Identify which cell holds the provided text, then report its [x, y] central coordinate. 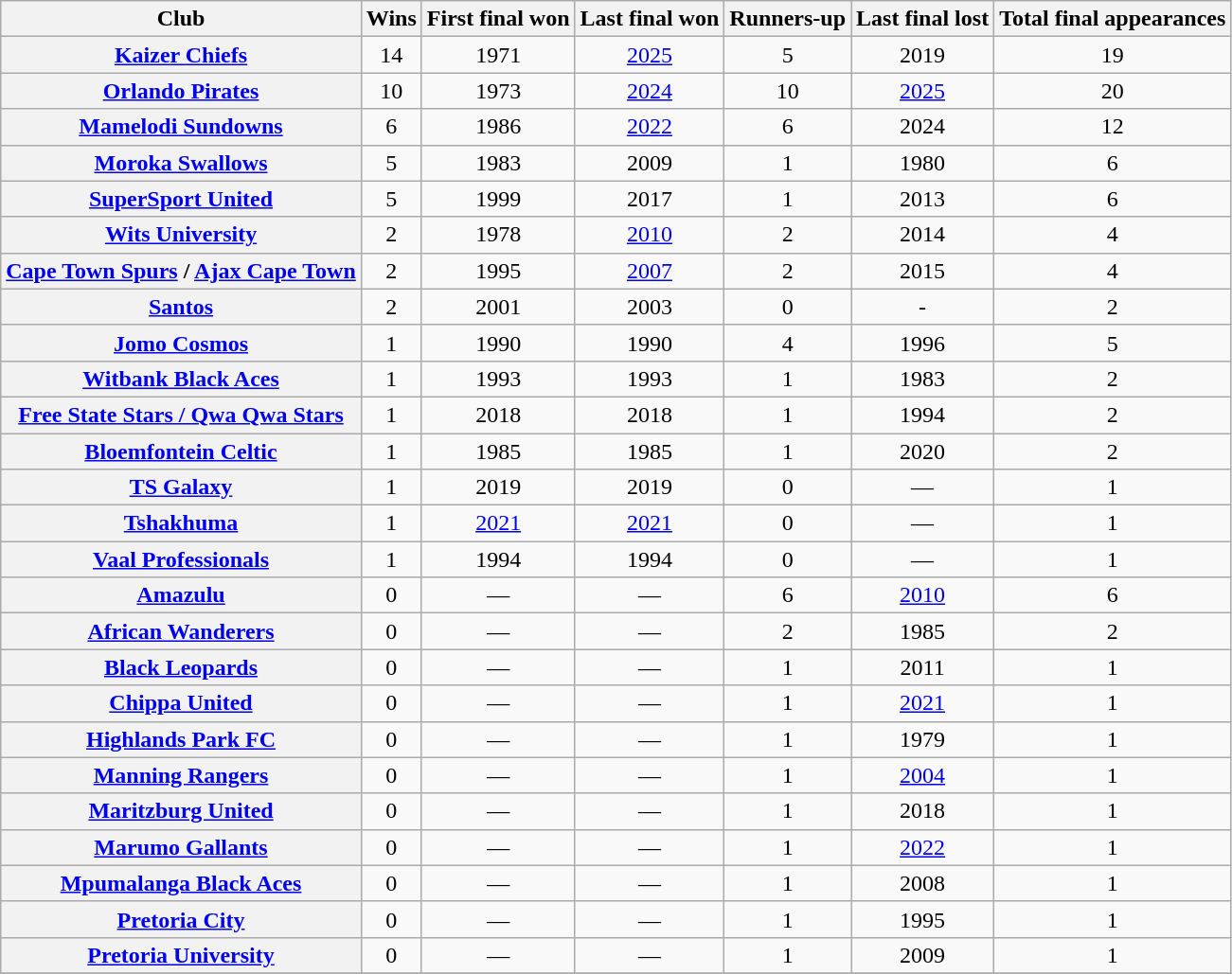
Witbank Black Aces [182, 379]
Last final lost [922, 19]
2015 [922, 271]
Runners-up [788, 19]
2014 [922, 235]
Mpumalanga Black Aces [182, 883]
Mamelodi Sundowns [182, 127]
First final won [498, 19]
2003 [650, 307]
1996 [922, 343]
2007 [650, 271]
19 [1113, 55]
1980 [922, 163]
2011 [922, 667]
2013 [922, 199]
Wits University [182, 235]
Chippa United [182, 703]
Wins [391, 19]
2017 [650, 199]
Last final won [650, 19]
Maritzburg United [182, 811]
Orlando Pirates [182, 91]
Jomo Cosmos [182, 343]
Kaizer Chiefs [182, 55]
Black Leopards [182, 667]
Club [182, 19]
African Wanderers [182, 631]
14 [391, 55]
20 [1113, 91]
2004 [922, 775]
Highlands Park FC [182, 739]
Total final appearances [1113, 19]
TS Galaxy [182, 487]
Tshakhuma [182, 523]
1973 [498, 91]
2008 [922, 883]
Marumo Gallants [182, 847]
Bloemfontein Celtic [182, 452]
- [922, 307]
1986 [498, 127]
1978 [498, 235]
1979 [922, 739]
1971 [498, 55]
1999 [498, 199]
Vaal Professionals [182, 559]
Cape Town Spurs / Ajax Cape Town [182, 271]
Santos [182, 307]
SuperSport United [182, 199]
Free State Stars / Qwa Qwa Stars [182, 415]
2001 [498, 307]
Manning Rangers [182, 775]
Pretoria University [182, 955]
Pretoria City [182, 919]
2020 [922, 452]
Moroka Swallows [182, 163]
Amazulu [182, 595]
12 [1113, 127]
